Detect which cell encompasses the target text, then output its (x, y) center coordinate. 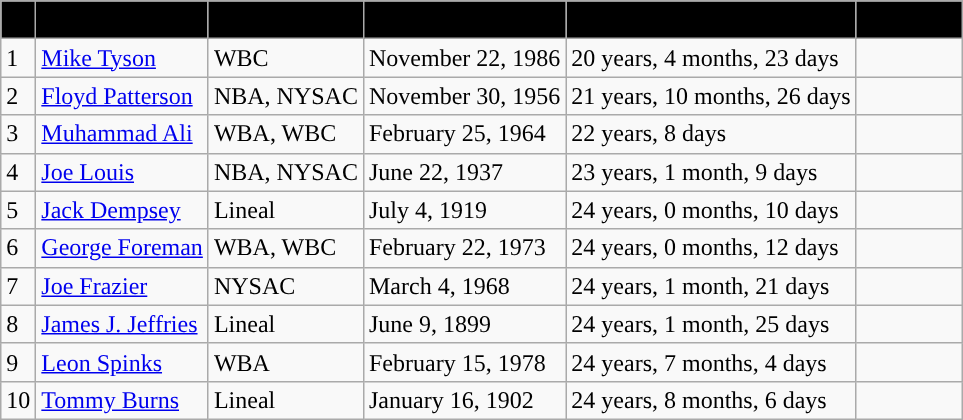
February 25, 1964 (464, 134)
January 16, 1902 (464, 400)
3 (18, 134)
Mike Tyson (122, 58)
24 years, 1 month, 25 days (711, 324)
July 4, 1919 (464, 210)
Floyd Patterson (122, 96)
Joe Frazier (122, 286)
23 years, 1 month, 9 days (711, 172)
24 years, 8 months, 6 days (711, 400)
9 (18, 362)
10 (18, 400)
November 22, 1986 (464, 58)
June 9, 1899 (464, 324)
Jack Dempsey (122, 210)
Tommy Burns (122, 400)
February 22, 1973 (464, 248)
22 years, 8 days (711, 134)
February 15, 1978 (464, 362)
4 (18, 172)
7 (18, 286)
1 (18, 58)
20 years, 4 months, 23 days (711, 58)
WBA (286, 362)
Leon Spinks (122, 362)
24 years, 7 months, 4 days (711, 362)
March 4, 1968 (464, 286)
21 years, 10 months, 26 days (711, 96)
5 (18, 210)
Joe Louis (122, 172)
Age (711, 20)
24 years, 0 months, 10 days (711, 210)
WBC (286, 58)
George Foreman (122, 248)
Date (464, 20)
Source(s) (910, 20)
24 years, 1 month, 21 days (711, 286)
NYSAC (286, 286)
Recognition (286, 20)
6 (18, 248)
Name (122, 20)
June 22, 1937 (464, 172)
2 (18, 96)
James J. Jeffries (122, 324)
November 30, 1956 (464, 96)
8 (18, 324)
24 years, 0 months, 12 days (711, 248)
Muhammad Ali (122, 134)
